Scan for the cell matching the given text and deliver its [X, Y] coordinate at center. 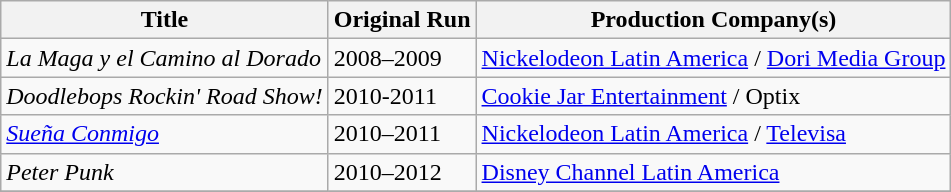
2010–2011 [402, 134]
Doodlebops Rockin' Road Show! [164, 96]
2010–2012 [402, 172]
La Maga y el Camino al Dorado [164, 58]
Title [164, 20]
Peter Punk [164, 172]
2010-2011 [402, 96]
Nickelodeon Latin America / Dori Media Group [714, 58]
Nickelodeon Latin America / Televisa [714, 134]
Original Run [402, 20]
Disney Channel Latin America [714, 172]
2008–2009 [402, 58]
Cookie Jar Entertainment / Optix [714, 96]
Sueña Conmigo [164, 134]
Production Company(s) [714, 20]
